Detect which cell encompasses the target text, then output its [X, Y] center coordinate. 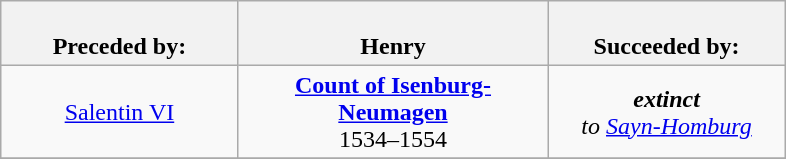
Count of Isenburg-Neumagen1534–1554 [392, 112]
Salentin VI [119, 112]
Succeeded by: [667, 34]
Preceded by: [119, 34]
extinctto Sayn-Homburg [667, 112]
Henry [392, 34]
